Locate the cell with the specified text and output its (x, y) center coordinate. 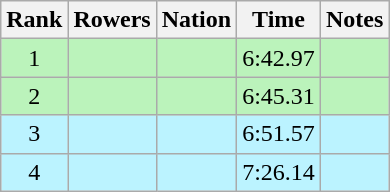
Rowers (112, 20)
6:45.31 (279, 96)
6:42.97 (279, 58)
6:51.57 (279, 134)
Time (279, 20)
4 (34, 172)
2 (34, 96)
Notes (354, 20)
Rank (34, 20)
7:26.14 (279, 172)
Nation (196, 20)
1 (34, 58)
3 (34, 134)
